Output the [X, Y] coordinate of the center of the cell containing the given text.  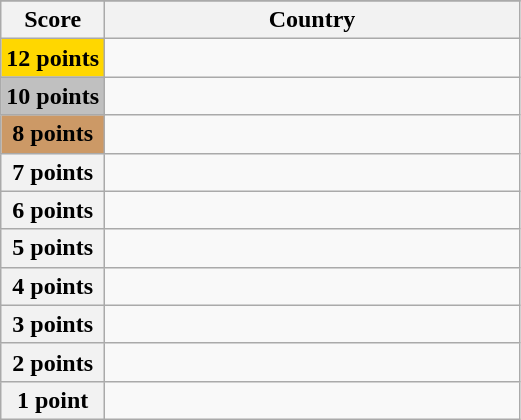
1 point [53, 400]
6 points [53, 210]
2 points [53, 362]
8 points [53, 134]
3 points [53, 324]
12 points [53, 58]
10 points [53, 96]
5 points [53, 248]
7 points [53, 172]
4 points [53, 286]
Score [53, 20]
Country [312, 20]
